Search for the cell housing the specified text and yield its [X, Y] center coordinate. 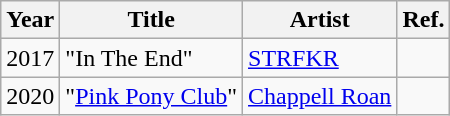
Ref. [424, 20]
Title [152, 20]
2017 [30, 58]
STRFKR [320, 58]
Year [30, 20]
2020 [30, 96]
"In The End" [152, 58]
Artist [320, 20]
Chappell Roan [320, 96]
"Pink Pony Club" [152, 96]
